Output the [x, y] coordinate of the center of the cell containing the given text.  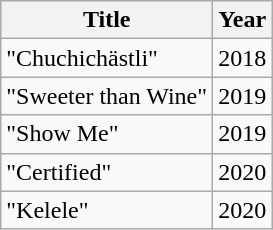
"Kelele" [107, 210]
"Chuchichästli" [107, 58]
"Sweeter than Wine" [107, 96]
"Show Me" [107, 134]
Year [242, 20]
Title [107, 20]
2018 [242, 58]
"Certified" [107, 172]
